Return [X, Y] of the center of cell containing provided text 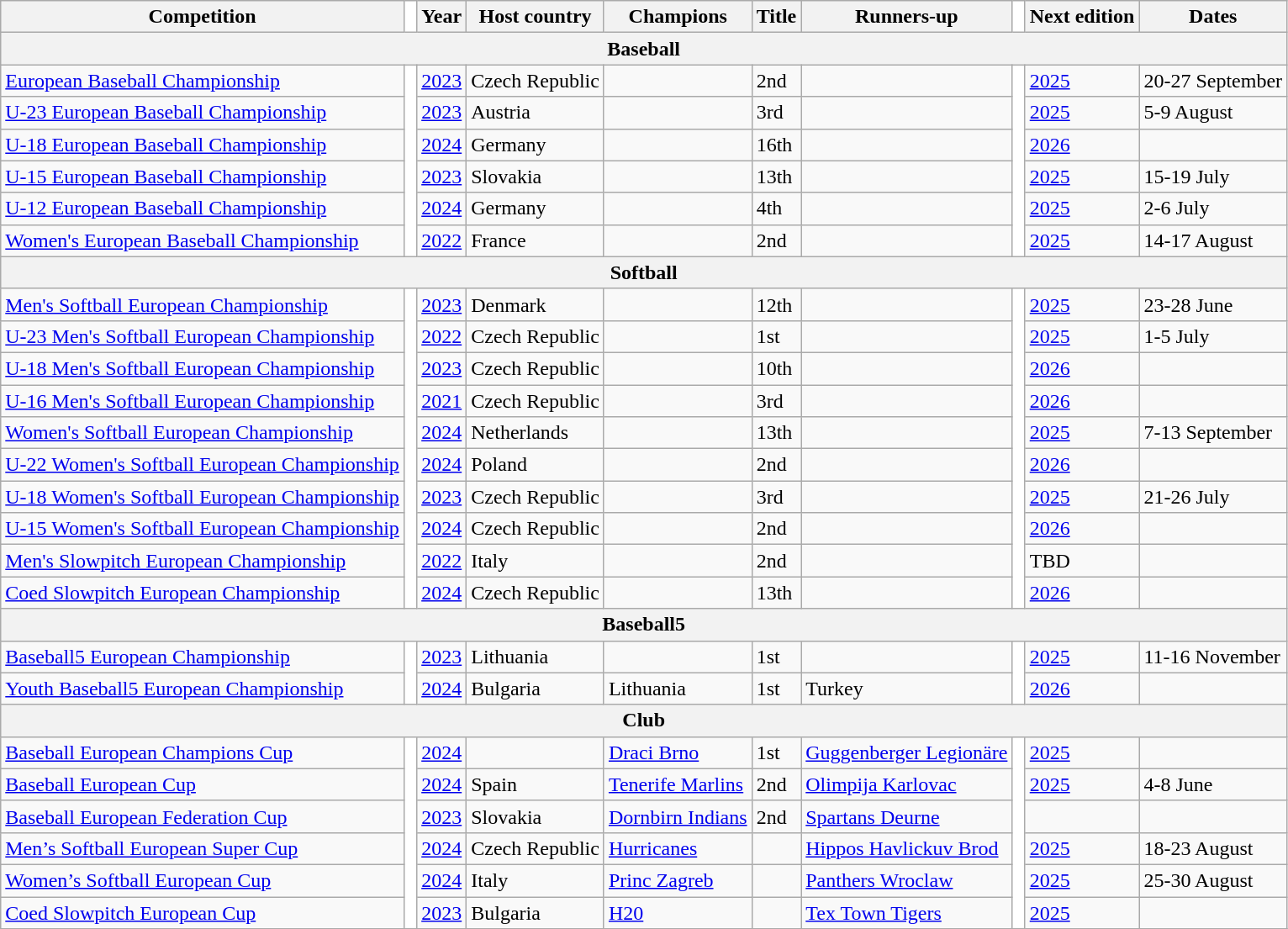
11-16 November [1213, 657]
Netherlands [536, 433]
12th [777, 304]
Poland [536, 465]
Baseball [644, 49]
Baseball5 [644, 625]
TBD [1082, 561]
15-19 July [1213, 177]
Baseball European Champions Cup [203, 752]
Runners-up [906, 17]
25-30 August [1213, 880]
5-9 August [1213, 113]
4-8 June [1213, 784]
Princ Zagreb [678, 880]
European Baseball Championship [203, 81]
Turkey [906, 689]
23-28 June [1213, 304]
Men's Slowpitch European Championship [203, 561]
U-15 Women's Softball European Championship [203, 529]
Host country [536, 17]
18-23 August [1213, 848]
Tenerife Marlins [678, 784]
Spain [536, 784]
Youth Baseball5 European Championship [203, 689]
21-26 July [1213, 497]
10th [777, 368]
Year [442, 17]
U-22 Women's Softball European Championship [203, 465]
Panthers Wroclaw [906, 880]
Title [777, 17]
U-15 European Baseball Championship [203, 177]
Dates [1213, 17]
Women’s Softball European Cup [203, 880]
2021 [442, 401]
Denmark [536, 304]
Tex Town Tigers [906, 912]
Hurricanes [678, 848]
Coed Slowpitch European Cup [203, 912]
Guggenberger Legionäre [906, 752]
France [536, 240]
1-5 July [1213, 336]
20-27 September [1213, 81]
U-23 European Baseball Championship [203, 113]
U-18 Men's Softball European Championship [203, 368]
Baseball European Federation Cup [203, 816]
Hippos Havlickuv Brod [906, 848]
4th [777, 208]
U-18 European Baseball Championship [203, 145]
Men's Softball European Championship [203, 304]
Competition [203, 17]
Men’s Softball European Super Cup [203, 848]
16th [777, 145]
7-13 September [1213, 433]
Softball [644, 272]
Next edition [1082, 17]
Dornbirn Indians [678, 816]
Women's Softball European Championship [203, 433]
U-23 Men's Softball European Championship [203, 336]
Baseball European Cup [203, 784]
U-18 Women's Softball European Championship [203, 497]
U-12 European Baseball Championship [203, 208]
Baseball5 European Championship [203, 657]
Club [644, 721]
U-16 Men's Softball European Championship [203, 401]
14-17 August [1213, 240]
Olimpija Karlovac [906, 784]
Coed Slowpitch European Championship [203, 593]
2-6 July [1213, 208]
Austria [536, 113]
H20 [678, 912]
Women's European Baseball Championship [203, 240]
Spartans Deurne [906, 816]
Champions [678, 17]
Draci Brno [678, 752]
